Pinpoint the cell where the given text exists, returning its [X, Y] midpoint coordinate. 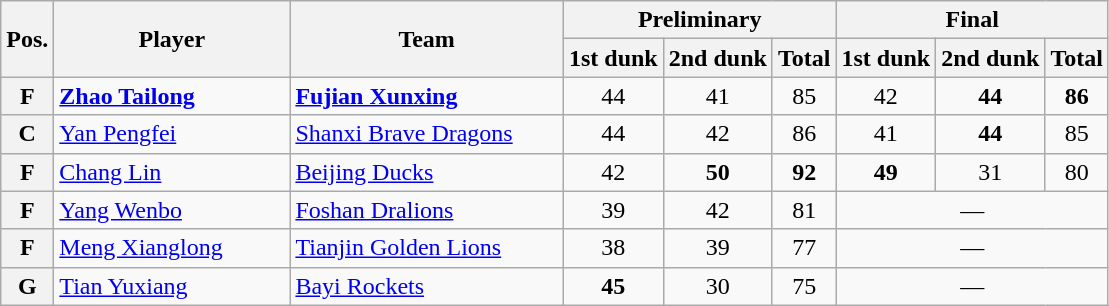
30 [718, 286]
50 [718, 172]
Meng Xianglong [172, 248]
Preliminary [699, 20]
Final [972, 20]
49 [886, 172]
Foshan Dralions [427, 210]
Tian Yuxiang [172, 286]
75 [804, 286]
80 [1077, 172]
Bayi Rockets [427, 286]
Pos. [28, 39]
Shanxi Brave Dragons [427, 134]
Tianjin Golden Lions [427, 248]
92 [804, 172]
38 [613, 248]
Yang Wenbo [172, 210]
Team [427, 39]
Chang Lin [172, 172]
31 [990, 172]
Zhao Tailong [172, 96]
Beijing Ducks [427, 172]
81 [804, 210]
C [28, 134]
77 [804, 248]
45 [613, 286]
Yan Pengfei [172, 134]
Player [172, 39]
G [28, 286]
Fujian Xunxing [427, 96]
